Scan for the cell matching the given text and deliver its [x, y] coordinate at center. 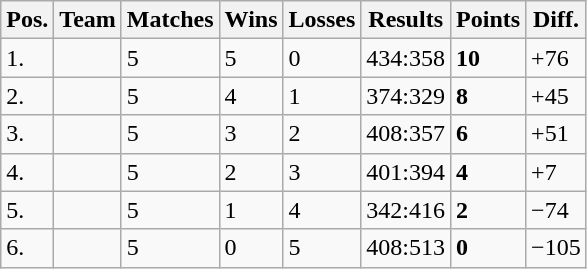
Results [406, 20]
8 [488, 96]
10 [488, 58]
342:416 [406, 210]
Matches [170, 20]
+51 [556, 134]
Points [488, 20]
Losses [322, 20]
408:513 [406, 248]
408:357 [406, 134]
−74 [556, 210]
374:329 [406, 96]
5. [28, 210]
1. [28, 58]
Wins [251, 20]
Team [88, 20]
Diff. [556, 20]
401:394 [406, 172]
Pos. [28, 20]
−105 [556, 248]
4. [28, 172]
+76 [556, 58]
434:358 [406, 58]
3. [28, 134]
+7 [556, 172]
6. [28, 248]
2. [28, 96]
+45 [556, 96]
6 [488, 134]
